Scan for the cell matching the given text and deliver its (x, y) coordinate at center. 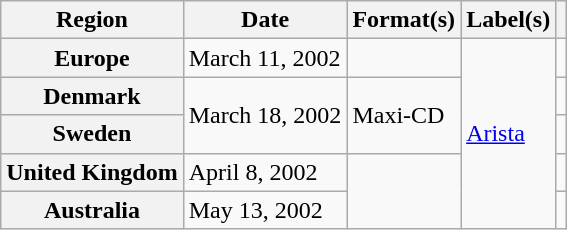
Format(s) (404, 20)
Denmark (92, 96)
United Kingdom (92, 172)
April 8, 2002 (265, 172)
Date (265, 20)
May 13, 2002 (265, 210)
Sweden (92, 134)
Arista (508, 134)
Australia (92, 210)
Maxi-CD (404, 115)
Region (92, 20)
Europe (92, 58)
March 18, 2002 (265, 115)
Label(s) (508, 20)
March 11, 2002 (265, 58)
